Output the (x, y) coordinate of the center of the cell containing the given text.  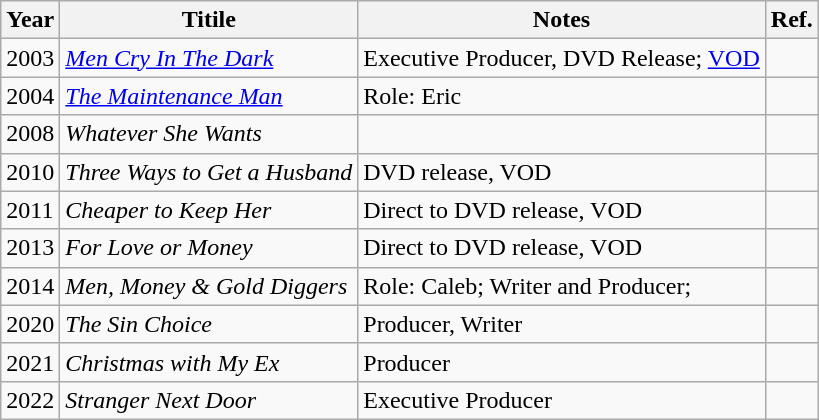
Role: Caleb; Writer and Producer; (562, 286)
2011 (30, 210)
Executive Producer (562, 400)
Whatever She Wants (209, 134)
The Sin Choice (209, 324)
2010 (30, 172)
Men, Money & Gold Diggers (209, 286)
Ref. (792, 20)
2004 (30, 96)
2013 (30, 248)
Producer, Writer (562, 324)
2022 (30, 400)
Three Ways to Get a Husband (209, 172)
2014 (30, 286)
2021 (30, 362)
Producer (562, 362)
DVD release, VOD (562, 172)
Men Cry In The Dark (209, 58)
Titile (209, 20)
Role: Eric (562, 96)
For Love or Money (209, 248)
The Maintenance Man (209, 96)
2003 (30, 58)
Christmas with My Ex (209, 362)
Notes (562, 20)
Year (30, 20)
Cheaper to Keep Her (209, 210)
2020 (30, 324)
2008 (30, 134)
Stranger Next Door (209, 400)
Executive Producer, DVD Release; VOD (562, 58)
